Scan for the cell matching the given text and deliver its (X, Y) coordinate at center. 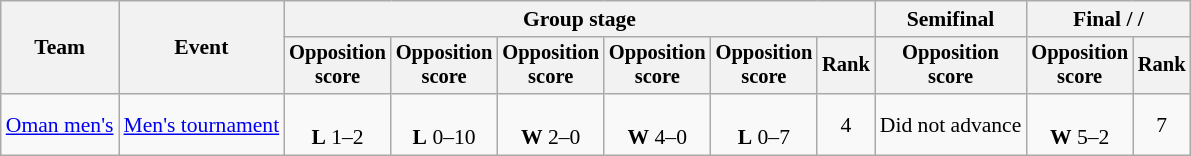
Men's tournament (201, 124)
Group stage (580, 19)
W 2–0 (550, 124)
Oman men's (60, 124)
Team (60, 48)
Final / / (1108, 19)
4 (846, 124)
L 0–10 (444, 124)
7 (1162, 124)
L 0–7 (764, 124)
W 5–2 (1080, 124)
Semifinal (951, 19)
W 4–0 (658, 124)
L 1–2 (338, 124)
Event (201, 48)
Did not advance (951, 124)
